Determine the (x, y) coordinate at the center of the cell enclosing the given text.  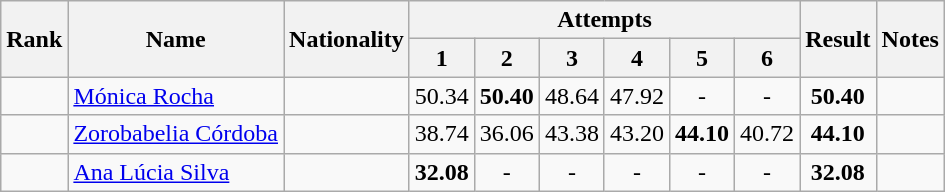
Mónica Rocha (176, 96)
Name (176, 39)
43.38 (572, 134)
50.34 (442, 96)
4 (636, 58)
40.72 (768, 134)
5 (702, 58)
47.92 (636, 96)
Attempts (604, 20)
38.74 (442, 134)
2 (506, 58)
6 (768, 58)
Rank (34, 39)
48.64 (572, 96)
3 (572, 58)
Notes (910, 39)
Ana Lúcia Silva (176, 172)
Result (838, 39)
1 (442, 58)
43.20 (636, 134)
Zorobabelia Córdoba (176, 134)
36.06 (506, 134)
Nationality (347, 39)
